Output the [X, Y] coordinate of the center of the cell containing the given text.  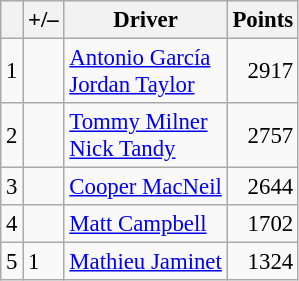
Cooper MacNeil [146, 187]
Tommy Milner Nick Tandy [146, 136]
Antonio García Jordan Taylor [146, 72]
3 [12, 187]
1324 [262, 262]
2 [12, 136]
5 [12, 262]
2757 [262, 136]
Driver [146, 20]
2644 [262, 187]
2917 [262, 72]
Matt Campbell [146, 224]
4 [12, 224]
+/– [44, 20]
1702 [262, 224]
Mathieu Jaminet [146, 262]
Points [262, 20]
